Identify which cell holds the provided text, then report its (x, y) central coordinate. 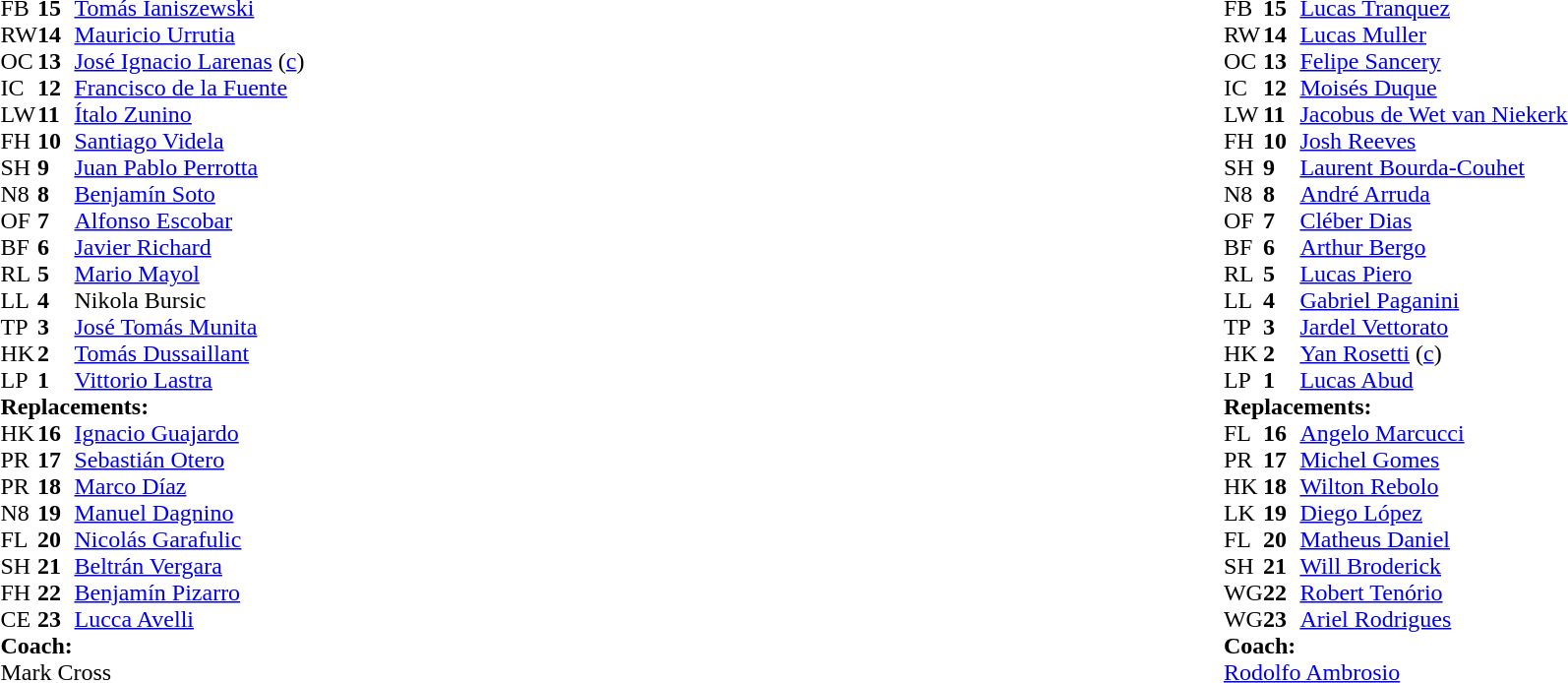
Diego López (1433, 514)
Ariel Rodrigues (1433, 620)
Nicolás Garafulic (190, 539)
Angelo Marcucci (1433, 433)
Lucca Avelli (190, 620)
Will Broderick (1433, 567)
Laurent Bourda-Couhet (1433, 167)
Jacobus de Wet van Niekerk (1433, 114)
José Ignacio Larenas (c) (190, 61)
Ignacio Guajardo (190, 433)
LK (1243, 514)
Marco Díaz (190, 486)
Vittorio Lastra (190, 380)
Gabriel Paganini (1433, 301)
Javier Richard (190, 248)
André Arruda (1433, 195)
CE (19, 620)
Mario Mayol (190, 274)
Robert Tenório (1433, 592)
Mauricio Urrutia (190, 35)
Michel Gomes (1433, 461)
Lucas Muller (1433, 35)
Ítalo Zunino (190, 114)
Matheus Daniel (1433, 539)
Tomás Dussaillant (190, 354)
Lucas Abud (1433, 380)
Josh Reeves (1433, 142)
Moisés Duque (1433, 89)
Jardel Vettorato (1433, 327)
Sebastián Otero (190, 461)
Santiago Videla (190, 142)
Lucas Piero (1433, 274)
Francisco de la Fuente (190, 89)
Benjamín Soto (190, 195)
José Tomás Munita (190, 327)
Arthur Bergo (1433, 248)
Yan Rosetti (c) (1433, 354)
Wilton Rebolo (1433, 486)
Juan Pablo Perrotta (190, 167)
Beltrán Vergara (190, 567)
Cléber Dias (1433, 220)
Nikola Bursic (190, 301)
Benjamín Pizarro (190, 592)
Felipe Sancery (1433, 61)
Alfonso Escobar (190, 220)
Manuel Dagnino (190, 514)
